Find where the given text appears and provide that cell's center as [x, y] coordinate. 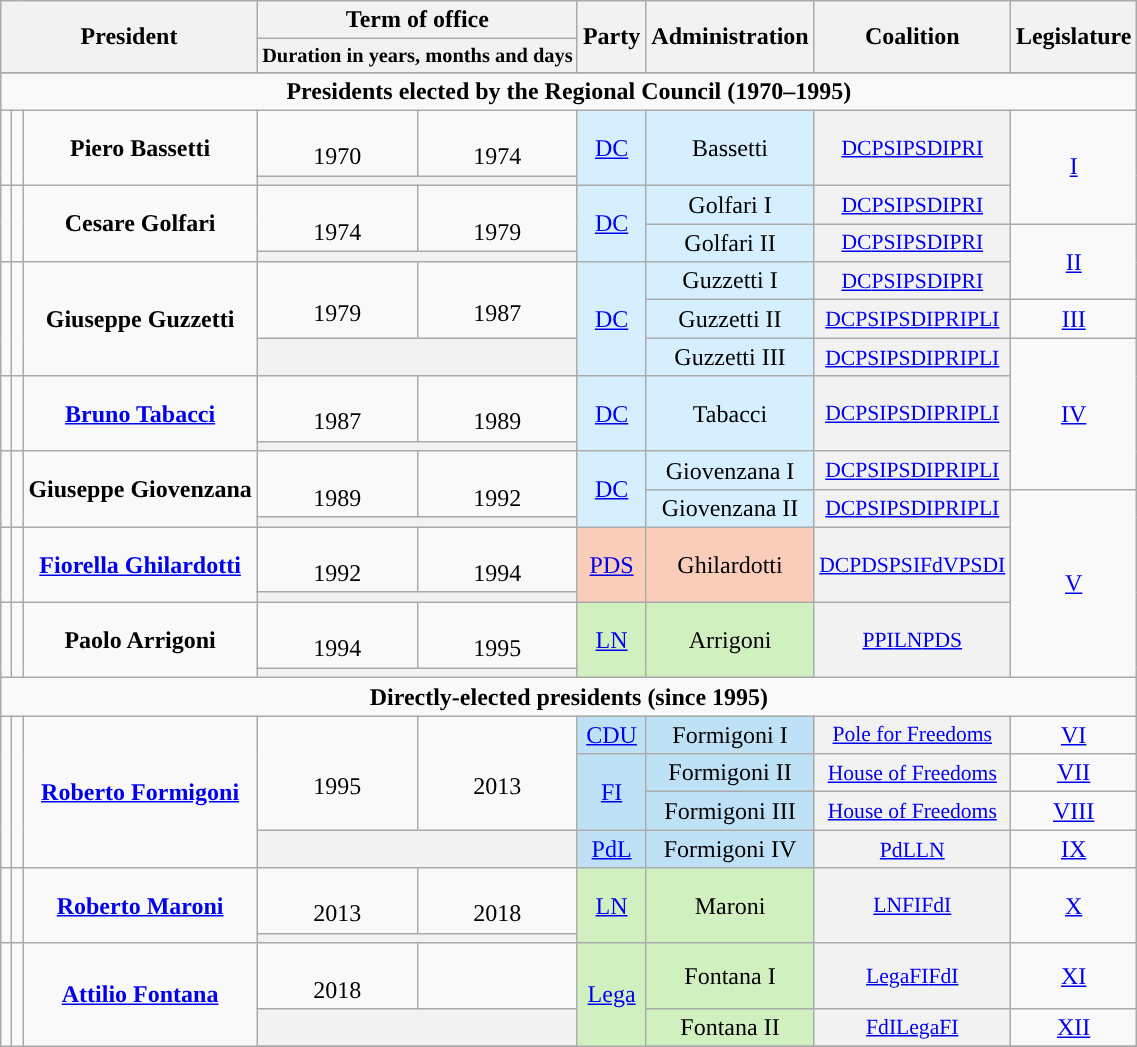
PdLLN [912, 849]
Fontana I [730, 976]
PPILNPDS [912, 640]
Piero Bassetti [140, 148]
IX [1074, 849]
LNFIFdI [912, 906]
Maroni [730, 906]
VIII [1074, 811]
Duration in years, months and days [417, 56]
Party [611, 37]
Presidents elected by the Regional Council (1970–1995) [569, 91]
Formigoni III [730, 811]
PDS [611, 564]
FI [611, 792]
V [1074, 583]
VI [1074, 735]
Lega [611, 994]
President [130, 37]
Administration [730, 37]
DCPDSPSIFdVPSDI [912, 564]
Cesare Golfari [140, 224]
Giovenzana II [730, 508]
Giuseppe Giovenzana [140, 489]
Term of office [417, 20]
Formigoni I [730, 735]
FdILegaFI [912, 1027]
Formigoni II [730, 773]
Golfari I [730, 205]
PdL [611, 849]
LegaFIFdI [912, 976]
1970 [337, 144]
Fontana II [730, 1027]
Legislature [1074, 37]
XI [1074, 976]
Formigoni IV [730, 849]
VII [1074, 773]
III [1074, 319]
Fiorella Ghilardotti [140, 564]
Giuseppe Guzzetti [140, 319]
Bassetti [730, 148]
Giovenzana I [730, 470]
Attilio Fontana [140, 994]
Golfari II [730, 243]
IV [1074, 414]
Bruno Tabacci [140, 414]
I [1074, 168]
Guzzetti III [730, 357]
II [1074, 262]
XII [1074, 1027]
Arrigoni [730, 640]
CDU [611, 735]
X [1074, 906]
Paolo Arrigoni [140, 640]
Ghilardotti [730, 564]
Guzzetti I [730, 281]
Tabacci [730, 414]
Guzzetti II [730, 319]
Coalition [912, 37]
Pole for Freedoms [912, 735]
Roberto Formigoni [140, 792]
Roberto Maroni [140, 906]
Directly-elected presidents (since 1995) [569, 697]
